Output the [X, Y] coordinate of the center of the cell containing the given text.  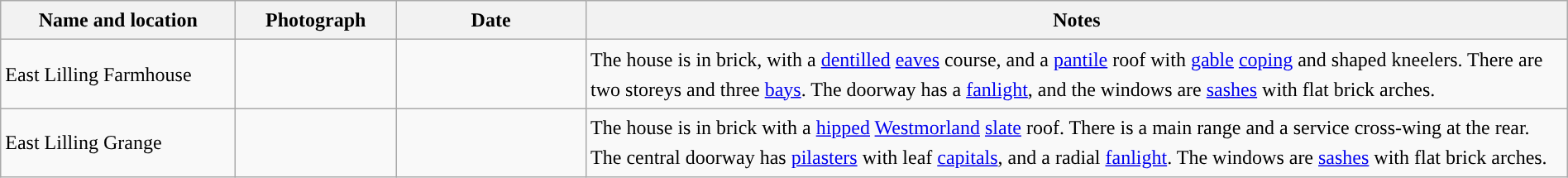
East Lilling Grange [118, 142]
Photograph [316, 20]
Notes [1077, 20]
Date [491, 20]
East Lilling Farmhouse [118, 75]
Name and location [118, 20]
